Find where the given text appears and provide that cell's center as (X, Y) coordinate. 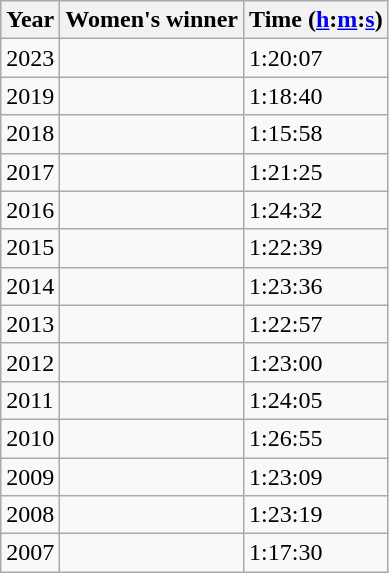
1:23:00 (316, 362)
2012 (30, 362)
1:23:36 (316, 286)
1:26:55 (316, 438)
2007 (30, 553)
1:24:05 (316, 400)
2015 (30, 248)
1:22:57 (316, 324)
Year (30, 20)
1:22:39 (316, 248)
2013 (30, 324)
2016 (30, 210)
2008 (30, 515)
2018 (30, 134)
1:20:07 (316, 58)
1:24:32 (316, 210)
1:23:19 (316, 515)
2009 (30, 477)
2019 (30, 96)
1:21:25 (316, 172)
1:17:30 (316, 553)
2023 (30, 58)
2017 (30, 172)
1:23:09 (316, 477)
Time (h:m:s) (316, 20)
Women's winner (152, 20)
1:15:58 (316, 134)
2011 (30, 400)
1:18:40 (316, 96)
2014 (30, 286)
2010 (30, 438)
